Detect which cell encompasses the target text, then output its [X, Y] center coordinate. 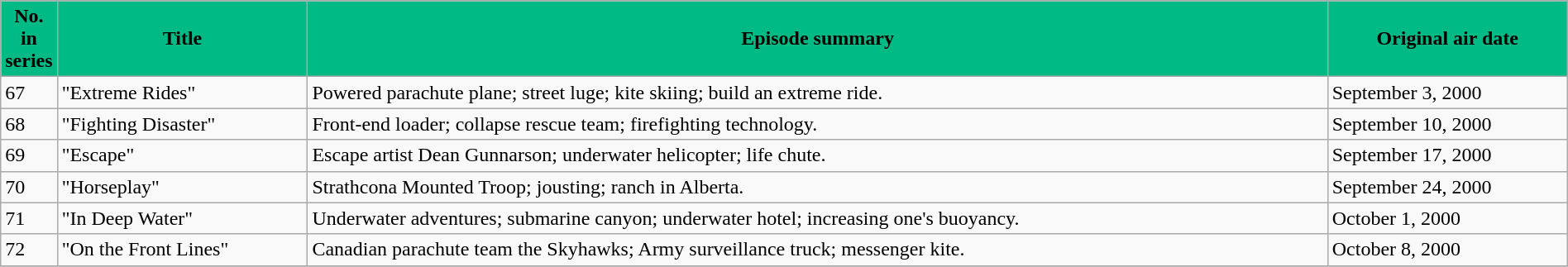
October 8, 2000 [1447, 250]
Front-end loader; collapse rescue team; firefighting technology. [817, 124]
72 [29, 250]
September 17, 2000 [1447, 155]
67 [29, 93]
70 [29, 187]
69 [29, 155]
68 [29, 124]
Underwater adventures; submarine canyon; underwater hotel; increasing one's buoyancy. [817, 218]
"On the Front Lines" [182, 250]
"In Deep Water" [182, 218]
Strathcona Mounted Troop; jousting; ranch in Alberta. [817, 187]
September 3, 2000 [1447, 93]
Powered parachute plane; street luge; kite skiing; build an extreme ride. [817, 93]
October 1, 2000 [1447, 218]
"Extreme Rides" [182, 93]
"Fighting Disaster" [182, 124]
No. in series [29, 39]
"Escape" [182, 155]
September 24, 2000 [1447, 187]
Original air date [1447, 39]
Episode summary [817, 39]
"Horseplay" [182, 187]
71 [29, 218]
Title [182, 39]
Canadian parachute team the Skyhawks; Army surveillance truck; messenger kite. [817, 250]
Escape artist Dean Gunnarson; underwater helicopter; life chute. [817, 155]
September 10, 2000 [1447, 124]
